Output the (x, y) coordinate of the center of the cell containing the given text.  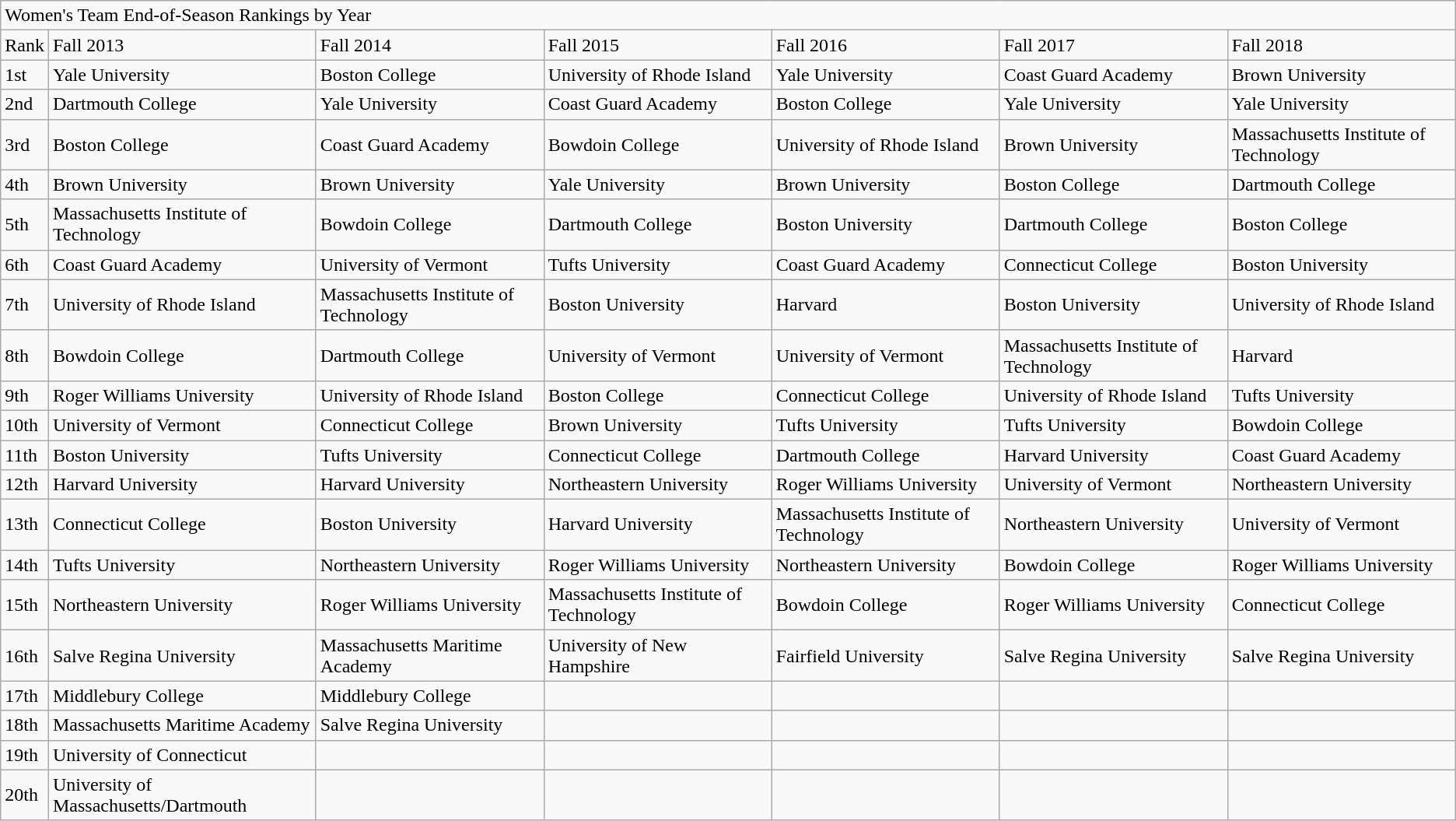
11th (25, 455)
Rank (25, 45)
16th (25, 655)
3rd (25, 145)
Fairfield University (885, 655)
9th (25, 395)
Fall 2017 (1114, 45)
University of New Hampshire (658, 655)
Fall 2018 (1341, 45)
18th (25, 725)
17th (25, 696)
12th (25, 485)
14th (25, 565)
Fall 2015 (658, 45)
15th (25, 605)
10th (25, 425)
4th (25, 184)
University of Connecticut (182, 755)
8th (25, 355)
University of Massachusetts/Dartmouth (182, 795)
Fall 2014 (429, 45)
Women's Team End-of-Season Rankings by Year (728, 16)
Fall 2016 (885, 45)
Fall 2013 (182, 45)
20th (25, 795)
19th (25, 755)
2nd (25, 104)
6th (25, 265)
13th (25, 525)
5th (25, 224)
1st (25, 75)
7th (25, 305)
